For the text-containing cell, return its midpoint in [x, y] coordinate format. 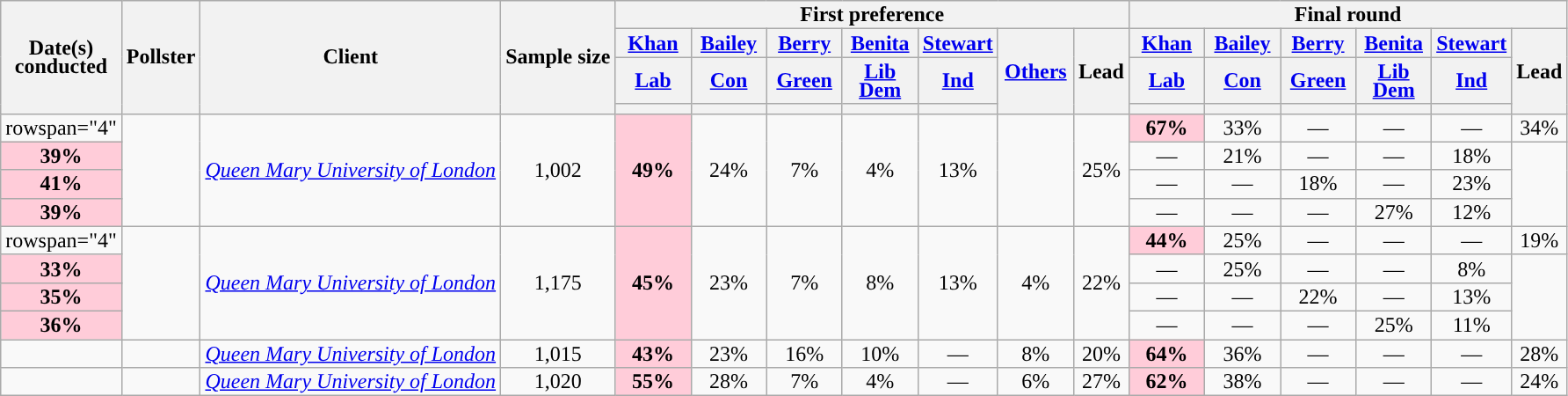
11% [1471, 325]
64% [1166, 354]
16% [804, 354]
10% [880, 354]
19% [1540, 240]
55% [653, 382]
Client [351, 57]
67% [1166, 128]
1,020 [558, 382]
20% [1100, 354]
Date(s)conducted [62, 57]
Pollster [161, 57]
34% [1540, 128]
45% [653, 282]
1,175 [558, 282]
6% [1035, 382]
Sample size [558, 57]
21% [1242, 156]
41% [62, 184]
12% [1471, 212]
44% [1166, 240]
43% [653, 354]
First preference [872, 15]
35% [62, 297]
1,015 [558, 354]
49% [653, 170]
Final round [1347, 15]
1,002 [558, 170]
Others [1035, 71]
62% [1166, 382]
38% [1242, 382]
